Return the (x, y) coordinate for the center point of the cell that contains the specified text.  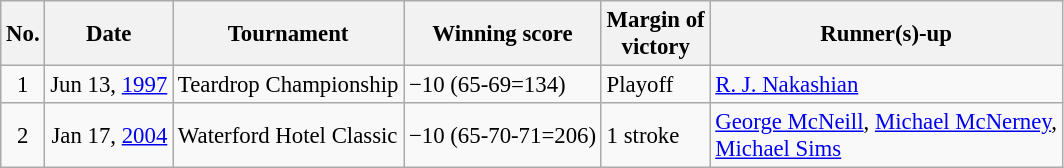
Jun 13, 1997 (109, 85)
Winning score (503, 34)
Teardrop Championship (288, 85)
Waterford Hotel Classic (288, 136)
Jan 17, 2004 (109, 136)
R. J. Nakashian (886, 85)
1 (23, 85)
George McNeill, Michael McNerney, Michael Sims (886, 136)
Date (109, 34)
Margin ofvictory (656, 34)
2 (23, 136)
No. (23, 34)
1 stroke (656, 136)
Runner(s)-up (886, 34)
Tournament (288, 34)
−10 (65-69=134) (503, 85)
Playoff (656, 85)
−10 (65-70-71=206) (503, 136)
